Extract the [x, y] coordinate from the center of the cell holding the provided text.  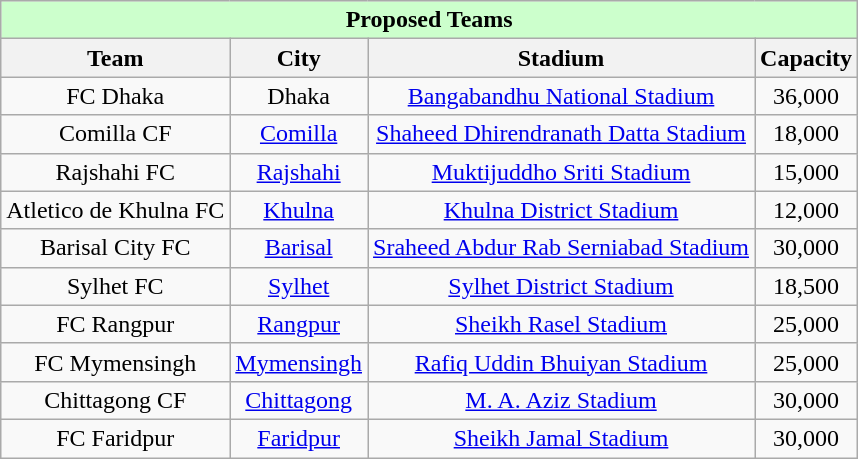
36,000 [806, 96]
City [299, 58]
Capacity [806, 58]
Team [116, 58]
Barisal [299, 248]
Proposed Teams [430, 20]
Sylhet FC [116, 286]
Sylhet District Stadium [562, 286]
Sheikh Rasel Stadium [562, 324]
FC Mymensingh [116, 362]
Faridpur [299, 438]
Bangabandhu National Stadium [562, 96]
Muktijuddho Sriti Stadium [562, 172]
18,500 [806, 286]
Rangpur [299, 324]
15,000 [806, 172]
Mymensingh [299, 362]
Chittagong CF [116, 400]
Sheikh Jamal Stadium [562, 438]
Dhaka [299, 96]
FC Dhaka [116, 96]
12,000 [806, 210]
Atletico de Khulna FC [116, 210]
Sylhet [299, 286]
Khulna [299, 210]
Khulna District Stadium [562, 210]
Rafiq Uddin Bhuiyan Stadium [562, 362]
Shaheed Dhirendranath Datta Stadium [562, 134]
Comilla CF [116, 134]
Barisal City FC [116, 248]
Stadium [562, 58]
Sraheed Abdur Rab Serniabad Stadium [562, 248]
Comilla [299, 134]
FC Rangpur [116, 324]
Rajshahi FC [116, 172]
FC Faridpur [116, 438]
18,000 [806, 134]
Rajshahi [299, 172]
Chittagong [299, 400]
M. A. Aziz Stadium [562, 400]
